From the cell containing the given text, extract its center point as (X, Y) coordinate. 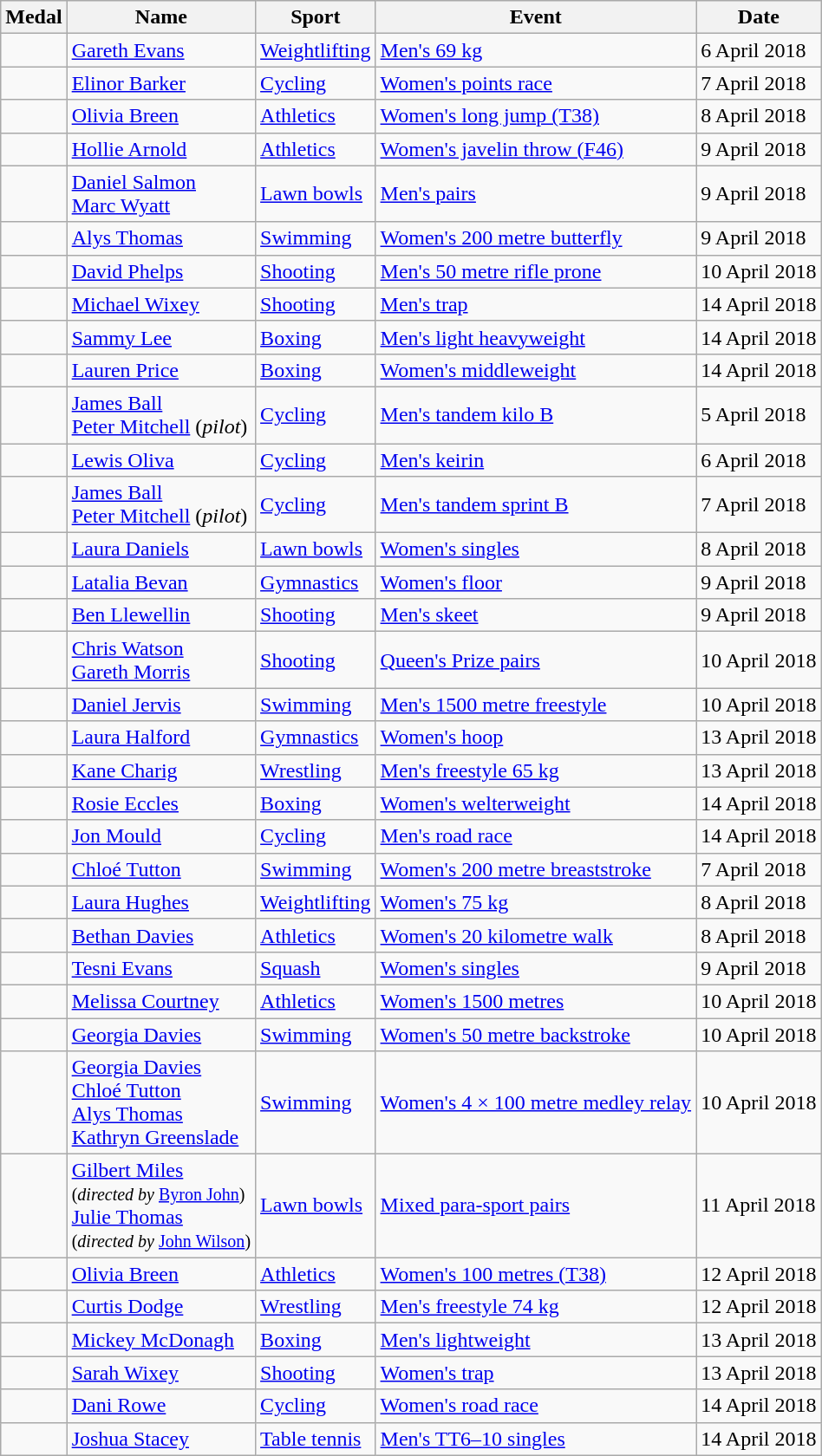
Women's 4 × 100 metre medley relay (536, 1102)
Chloé Tutton (161, 869)
Laura Daniels (161, 549)
Dani Rowe (161, 1406)
Women's floor (536, 582)
Women's middleweight (536, 370)
11 April 2018 (759, 1206)
Elinor Barker (161, 83)
Laura Halford (161, 738)
Women's trap (536, 1373)
Latalia Bevan (161, 582)
Georgia DaviesChloé TuttonAlys ThomasKathryn Greenslade (161, 1102)
Women's 100 metres (T38) (536, 1274)
Bethan Davies (161, 935)
Rosie Eccles (161, 803)
Melissa Courtney (161, 1001)
Mixed para-sport pairs (536, 1206)
Men's TT6–10 singles (536, 1439)
Women's 1500 metres (536, 1001)
Sarah Wixey (161, 1373)
Laura Hughes (161, 902)
Men's lightweight (536, 1340)
Men's 1500 metre freestyle (536, 705)
Men's freestyle 65 kg (536, 770)
Men's light heavyweight (536, 337)
Sport (316, 17)
Women's 20 kilometre walk (536, 935)
Women's hoop (536, 738)
Women's long jump (T38) (536, 116)
Daniel SalmonMarc Wyatt (161, 194)
Tesni Evans (161, 968)
Women's points race (536, 83)
Mickey McDonagh (161, 1340)
Queen's Prize pairs (536, 660)
Lauren Price (161, 370)
Kane Charig (161, 770)
Men's keirin (536, 460)
Medal (34, 17)
Men's road race (536, 836)
Women's welterweight (536, 803)
Ben Llewellin (161, 615)
Men's trap (536, 304)
Women's javelin throw (F46) (536, 149)
Women's 200 metre breaststroke (536, 869)
Chris WatsonGareth Morris (161, 660)
Men's pairs (536, 194)
Men's 69 kg (536, 50)
Women's road race (536, 1406)
David Phelps (161, 271)
Men's skeet (536, 615)
Women's 50 metre backstroke (536, 1034)
Gareth Evans (161, 50)
Georgia Davies (161, 1034)
Lewis Oliva (161, 460)
5 April 2018 (759, 414)
Hollie Arnold (161, 149)
Daniel Jervis (161, 705)
Event (536, 17)
Women's 200 metre butterfly (536, 238)
Table tennis (316, 1439)
Date (759, 17)
Curtis Dodge (161, 1307)
Women's 75 kg (536, 902)
Jon Mould (161, 836)
Sammy Lee (161, 337)
Gilbert Miles(directed by Byron John)Julie Thomas(directed by John Wilson) (161, 1206)
Men's tandem sprint B (536, 504)
Men's tandem kilo B (536, 414)
Name (161, 17)
Alys Thomas (161, 238)
Men's 50 metre rifle prone (536, 271)
Men's freestyle 74 kg (536, 1307)
Joshua Stacey (161, 1439)
Squash (316, 968)
Michael Wixey (161, 304)
